From the cell containing the given text, extract its center point as [X, Y] coordinate. 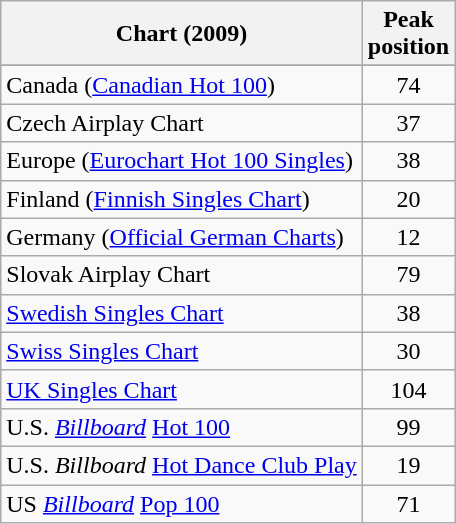
30 [408, 351]
37 [408, 123]
Europe (Eurochart Hot 100 Singles) [182, 161]
UK Singles Chart [182, 389]
Canada (Canadian Hot 100) [182, 85]
Czech Airplay Chart [182, 123]
20 [408, 199]
Slovak Airplay Chart [182, 275]
Chart (2009) [182, 34]
71 [408, 503]
Peakposition [408, 34]
U.S. Billboard Hot Dance Club Play [182, 465]
US Billboard Pop 100 [182, 503]
Swiss Singles Chart [182, 351]
U.S. Billboard Hot 100 [182, 427]
Swedish Singles Chart [182, 313]
Germany (Official German Charts) [182, 237]
99 [408, 427]
79 [408, 275]
Finland (Finnish Singles Chart) [182, 199]
74 [408, 85]
12 [408, 237]
104 [408, 389]
19 [408, 465]
